Scan for the cell matching the given text and deliver its (x, y) coordinate at center. 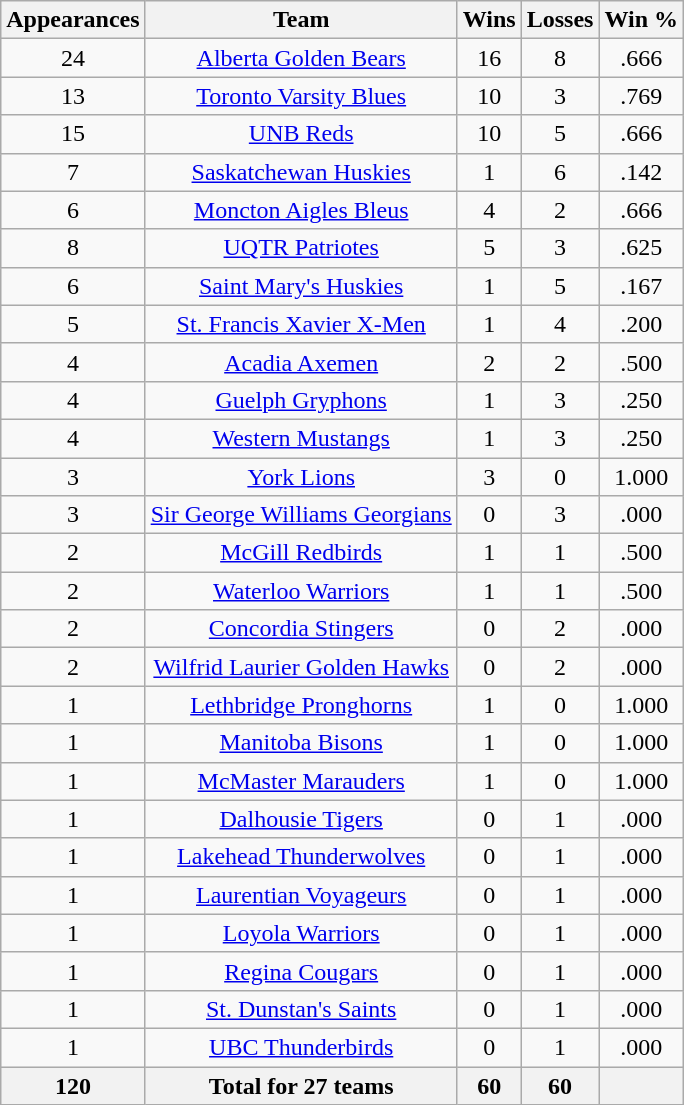
.167 (642, 286)
Losses (560, 20)
13 (73, 96)
St. Francis Xavier X-Men (301, 324)
Toronto Varsity Blues (301, 96)
Wins (489, 20)
.142 (642, 172)
UBC Thunderbirds (301, 1047)
Laurentian Voyageurs (301, 895)
Dalhousie Tigers (301, 819)
.200 (642, 324)
Sir George Williams Georgians (301, 515)
.625 (642, 248)
24 (73, 58)
Regina Cougars (301, 971)
7 (73, 172)
Team (301, 20)
McGill Redbirds (301, 553)
Lakehead Thunderwolves (301, 857)
Manitoba Bisons (301, 743)
UNB Reds (301, 134)
Guelph Gryphons (301, 400)
Loyola Warriors (301, 933)
16 (489, 58)
Saint Mary's Huskies (301, 286)
Saskatchewan Huskies (301, 172)
Total for 27 teams (301, 1085)
Concordia Stingers (301, 629)
Moncton Aigles Bleus (301, 210)
Wilfrid Laurier Golden Hawks (301, 667)
York Lions (301, 477)
120 (73, 1085)
.769 (642, 96)
15 (73, 134)
McMaster Marauders (301, 781)
Alberta Golden Bears (301, 58)
UQTR Patriotes (301, 248)
Western Mustangs (301, 438)
Waterloo Warriors (301, 591)
Win % (642, 20)
St. Dunstan's Saints (301, 1009)
Acadia Axemen (301, 362)
Lethbridge Pronghorns (301, 705)
Appearances (73, 20)
